For the text-containing cell, return its midpoint in (X, Y) coordinate format. 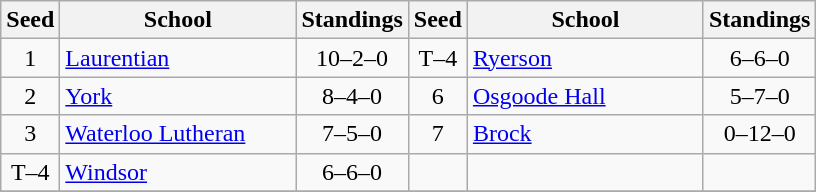
Laurentian (178, 58)
6 (438, 96)
8–4–0 (352, 96)
York (178, 96)
Brock (585, 134)
2 (30, 96)
5–7–0 (759, 96)
Ryerson (585, 58)
1 (30, 58)
3 (30, 134)
Osgoode Hall (585, 96)
10–2–0 (352, 58)
0–12–0 (759, 134)
Waterloo Lutheran (178, 134)
7 (438, 134)
Windsor (178, 172)
7–5–0 (352, 134)
